Pinpoint the cell where the given text exists, returning its [x, y] midpoint coordinate. 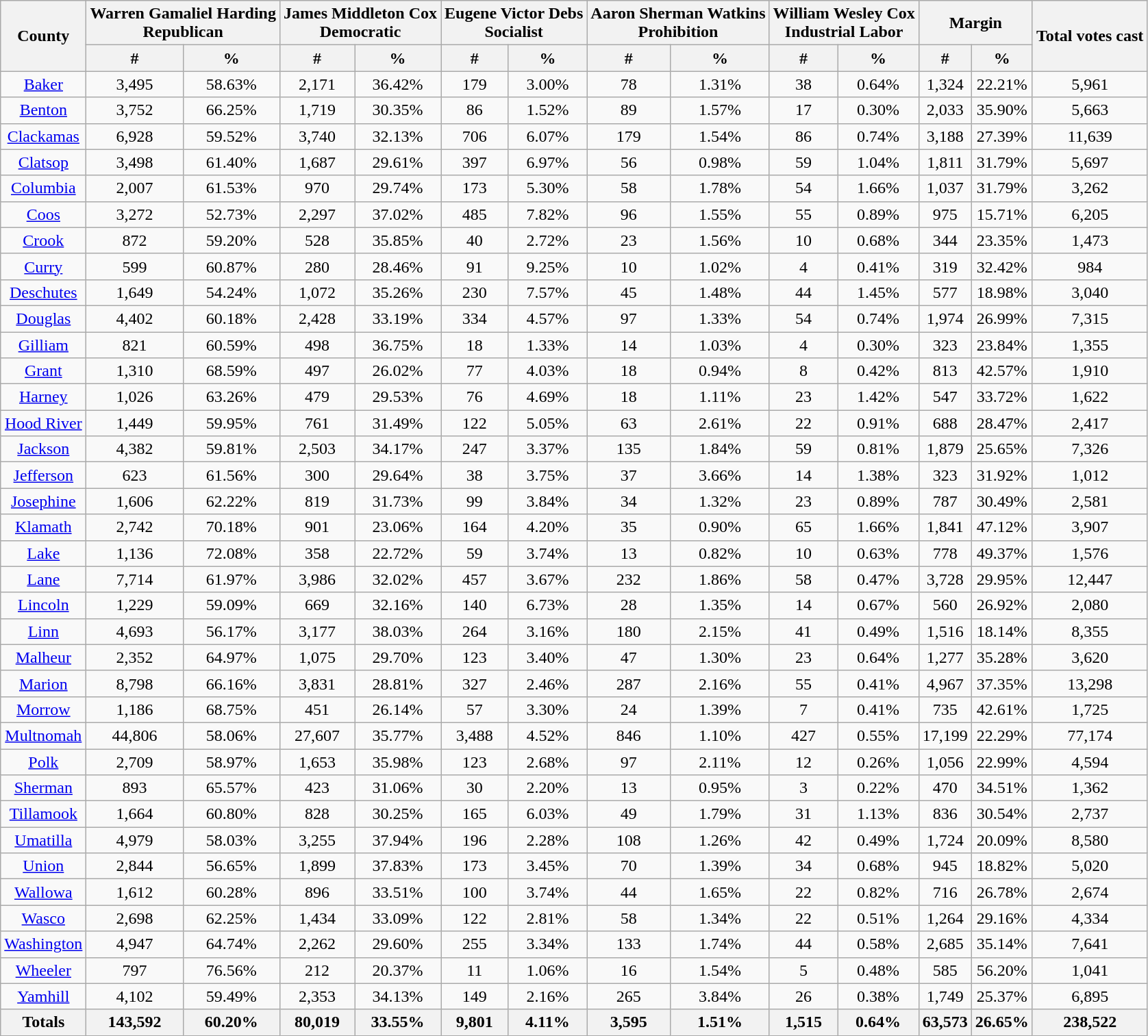
2,033 [945, 110]
1.35% [720, 605]
1.34% [720, 918]
0.81% [878, 449]
76 [475, 397]
1,719 [316, 110]
7 [803, 709]
872 [134, 240]
35.77% [398, 735]
Warren Gamaliel HardingRepublican [184, 23]
34.13% [398, 996]
7,326 [1090, 449]
2.81% [548, 918]
25.65% [1001, 449]
0.26% [878, 762]
Harney [44, 397]
497 [316, 371]
23.84% [1001, 344]
669 [316, 605]
4,979 [134, 840]
7,315 [1090, 318]
Hood River [44, 423]
1,879 [945, 449]
0.38% [878, 996]
3,728 [945, 579]
William Wesley CoxIndustrial Labor [844, 23]
2,709 [134, 762]
4.11% [548, 1022]
498 [316, 344]
1,075 [316, 657]
7.57% [548, 292]
28 [629, 605]
1.57% [720, 110]
27.39% [1001, 136]
4,402 [134, 318]
1,012 [1090, 475]
18.98% [1001, 292]
42.61% [1001, 709]
89 [629, 110]
68.59% [232, 371]
1.79% [720, 814]
896 [316, 892]
33.09% [398, 918]
Deschutes [44, 292]
2.11% [720, 762]
59.52% [232, 136]
2,685 [945, 944]
65.57% [232, 788]
2,581 [1090, 501]
Lane [44, 579]
Lake [44, 553]
59.20% [232, 240]
149 [475, 996]
797 [134, 970]
0.48% [878, 970]
0.98% [720, 162]
6.97% [548, 162]
8 [803, 371]
2,262 [316, 944]
180 [629, 631]
26.78% [1001, 892]
26.65% [1001, 1022]
2.15% [720, 631]
0.90% [720, 527]
1,072 [316, 292]
1,264 [945, 918]
778 [945, 553]
62.22% [232, 501]
64.74% [232, 944]
1,664 [134, 814]
2,737 [1090, 814]
33.19% [398, 318]
8,580 [1090, 840]
Benton [44, 110]
4,594 [1090, 762]
31.92% [1001, 475]
3.34% [548, 944]
40 [475, 240]
Sherman [44, 788]
2.46% [548, 683]
4,967 [945, 683]
54.24% [232, 292]
547 [945, 397]
2,742 [134, 527]
37.83% [398, 866]
56.17% [232, 631]
265 [629, 996]
Marion [44, 683]
3.66% [720, 475]
1.30% [720, 657]
1,606 [134, 501]
35.90% [1001, 110]
2.28% [548, 840]
6,895 [1090, 996]
13,298 [1090, 683]
17,199 [945, 735]
22.21% [1001, 84]
Curry [44, 266]
0.42% [878, 371]
1.31% [720, 84]
33.55% [398, 1022]
423 [316, 788]
230 [475, 292]
78 [629, 84]
99 [475, 501]
66.25% [232, 110]
4,102 [134, 996]
1,229 [134, 605]
334 [475, 318]
135 [629, 449]
1,687 [316, 162]
Eugene Victor DebsSocialist [514, 23]
1,622 [1090, 397]
72.08% [232, 553]
37.94% [398, 840]
35.98% [398, 762]
0.51% [878, 918]
33.51% [398, 892]
8,355 [1090, 631]
28.47% [1001, 423]
287 [629, 683]
4.03% [548, 371]
3.30% [548, 709]
2,428 [316, 318]
3,040 [1090, 292]
Linn [44, 631]
1,449 [134, 423]
12 [803, 762]
56 [629, 162]
Jefferson [44, 475]
91 [475, 266]
Crook [44, 240]
32.02% [398, 579]
2,417 [1090, 423]
1.56% [720, 240]
2.68% [548, 762]
1,516 [945, 631]
3,255 [316, 840]
29.95% [1001, 579]
47.12% [1001, 527]
1,056 [945, 762]
42 [803, 840]
70 [629, 866]
59.49% [232, 996]
41 [803, 631]
3,907 [1090, 527]
1.02% [720, 266]
427 [803, 735]
3,831 [316, 683]
577 [945, 292]
479 [316, 397]
11,639 [1090, 136]
300 [316, 475]
3,272 [134, 214]
77 [475, 371]
1.55% [720, 214]
945 [945, 866]
5,961 [1090, 84]
70.18% [232, 527]
Aaron Sherman WatkinsProhibition [678, 23]
22.99% [1001, 762]
68.75% [232, 709]
1,277 [945, 657]
0.22% [878, 788]
29.53% [398, 397]
59.81% [232, 449]
27,607 [316, 735]
35 [629, 527]
1,576 [1090, 553]
20.37% [398, 970]
County [44, 36]
819 [316, 501]
22.72% [398, 553]
Clatsop [44, 162]
451 [316, 709]
63 [629, 423]
1,037 [945, 188]
0.67% [878, 605]
30.49% [1001, 501]
33.72% [1001, 397]
45 [629, 292]
1,324 [945, 84]
9,801 [475, 1022]
1.38% [878, 475]
61.53% [232, 188]
319 [945, 266]
80,019 [316, 1022]
Douglas [44, 318]
35.85% [398, 240]
2,080 [1090, 605]
2,698 [134, 918]
61.40% [232, 162]
0.63% [878, 553]
3,262 [1090, 188]
3,620 [1090, 657]
58.63% [232, 84]
1,974 [945, 318]
31.06% [398, 788]
975 [945, 214]
Multnomah [44, 735]
3 [803, 788]
32.42% [1001, 266]
5.05% [548, 423]
63,573 [945, 1022]
30.35% [398, 110]
26.92% [1001, 605]
4.52% [548, 735]
599 [134, 266]
20.09% [1001, 840]
1.74% [720, 944]
Gilliam [44, 344]
6.73% [548, 605]
485 [475, 214]
1,910 [1090, 371]
3.75% [548, 475]
1,515 [803, 1022]
Josephine [44, 501]
4,382 [134, 449]
59.09% [232, 605]
1.78% [720, 188]
36.42% [398, 84]
6.03% [548, 814]
37 [629, 475]
37.02% [398, 214]
56.65% [232, 866]
Wallowa [44, 892]
1.45% [878, 292]
36.75% [398, 344]
0.47% [878, 579]
Columbia [44, 188]
96 [629, 214]
6.07% [548, 136]
3,595 [629, 1022]
1.52% [548, 110]
Wheeler [44, 970]
31.49% [398, 423]
60.20% [232, 1022]
1,434 [316, 918]
23.06% [398, 527]
264 [475, 631]
25.37% [1001, 996]
29.74% [398, 188]
0.95% [720, 788]
143,592 [134, 1022]
Grant [44, 371]
3.45% [548, 866]
0.58% [878, 944]
38.03% [398, 631]
60.28% [232, 892]
24 [629, 709]
Umatilla [44, 840]
623 [134, 475]
49 [629, 814]
470 [945, 788]
716 [945, 892]
1,612 [134, 892]
1,186 [134, 709]
2,844 [134, 866]
327 [475, 683]
Clackamas [44, 136]
Klamath [44, 527]
18.82% [1001, 866]
901 [316, 527]
59.95% [232, 423]
29.16% [1001, 918]
Malheur [44, 657]
31.73% [398, 501]
1.86% [720, 579]
1.42% [878, 397]
3,177 [316, 631]
29.61% [398, 162]
65 [803, 527]
4.69% [548, 397]
35.26% [398, 292]
22.29% [1001, 735]
58.03% [232, 840]
4.20% [548, 527]
60.80% [232, 814]
761 [316, 423]
37.35% [1001, 683]
1,649 [134, 292]
1,749 [945, 996]
4,693 [134, 631]
60.59% [232, 344]
232 [629, 579]
1,811 [945, 162]
5 [803, 970]
Totals [44, 1022]
100 [475, 892]
2,171 [316, 84]
42.57% [1001, 371]
29.70% [398, 657]
26.99% [1001, 318]
32.13% [398, 136]
1.26% [720, 840]
Total votes cast [1090, 36]
56.20% [1001, 970]
6,928 [134, 136]
4.57% [548, 318]
Tillamook [44, 814]
7,714 [134, 579]
212 [316, 970]
15.71% [1001, 214]
970 [316, 188]
5,663 [1090, 110]
18.14% [1001, 631]
3.00% [548, 84]
Yamhill [44, 996]
Morrow [44, 709]
12,447 [1090, 579]
0.94% [720, 371]
Lincoln [44, 605]
23.35% [1001, 240]
3.16% [548, 631]
0.91% [878, 423]
1.51% [720, 1022]
47 [629, 657]
16 [629, 970]
63.26% [232, 397]
28.81% [398, 683]
1,026 [134, 397]
58.06% [232, 735]
846 [629, 735]
828 [316, 814]
Jackson [44, 449]
255 [475, 944]
44,806 [134, 735]
Baker [44, 84]
397 [475, 162]
29.60% [398, 944]
1,362 [1090, 788]
1,653 [316, 762]
57 [475, 709]
344 [945, 240]
560 [945, 605]
Wasco [44, 918]
2,007 [134, 188]
77,174 [1090, 735]
1.03% [720, 344]
7.82% [548, 214]
49.37% [1001, 553]
280 [316, 266]
3.37% [548, 449]
3,498 [134, 162]
7,641 [1090, 944]
1,724 [945, 840]
196 [475, 840]
1.84% [720, 449]
1,310 [134, 371]
8,798 [134, 683]
1.11% [720, 397]
58.97% [232, 762]
5.30% [548, 188]
1,355 [1090, 344]
52.73% [232, 214]
31 [803, 814]
108 [629, 840]
164 [475, 527]
133 [629, 944]
1.04% [878, 162]
9.25% [548, 266]
29.64% [398, 475]
6,205 [1090, 214]
1,473 [1090, 240]
2.72% [548, 240]
688 [945, 423]
4,947 [134, 944]
64.97% [232, 657]
5,697 [1090, 162]
585 [945, 970]
3,188 [945, 136]
61.56% [232, 475]
3.67% [548, 579]
984 [1090, 266]
11 [475, 970]
247 [475, 449]
0.55% [878, 735]
1,725 [1090, 709]
30 [475, 788]
457 [475, 579]
28.46% [398, 266]
Margin [975, 23]
3,740 [316, 136]
34.17% [398, 449]
735 [945, 709]
706 [475, 136]
62.25% [232, 918]
James Middleton CoxDemocratic [360, 23]
4,334 [1090, 918]
1.48% [720, 292]
60.87% [232, 266]
35.14% [1001, 944]
26 [803, 996]
66.16% [232, 683]
32.16% [398, 605]
787 [945, 501]
358 [316, 553]
30.54% [1001, 814]
34.51% [1001, 788]
1.32% [720, 501]
2,297 [316, 214]
140 [475, 605]
3,488 [475, 735]
17 [803, 110]
165 [475, 814]
Union [44, 866]
3,986 [316, 579]
3.40% [548, 657]
821 [134, 344]
5,020 [1090, 866]
60.18% [232, 318]
Coos [44, 214]
Polk [44, 762]
1,136 [134, 553]
1,899 [316, 866]
61.97% [232, 579]
30.25% [398, 814]
3,495 [134, 84]
26.02% [398, 371]
1.06% [548, 970]
Washington [44, 944]
35.28% [1001, 657]
238,522 [1090, 1022]
836 [945, 814]
813 [945, 371]
3,752 [134, 110]
1.13% [878, 814]
2,352 [134, 657]
893 [134, 788]
1,841 [945, 527]
2.20% [548, 788]
2,353 [316, 996]
26.14% [398, 709]
2.61% [720, 423]
2,674 [1090, 892]
2,503 [316, 449]
76.56% [232, 970]
1.10% [720, 735]
528 [316, 240]
1.65% [720, 892]
1,041 [1090, 970]
